Provide the [X, Y] coordinate of the cell's center where the given text is located.  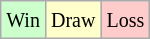
Loss [126, 20]
Win [24, 20]
Draw [72, 20]
